Return the [X, Y] coordinate for the center point of the cell that contains the specified text.  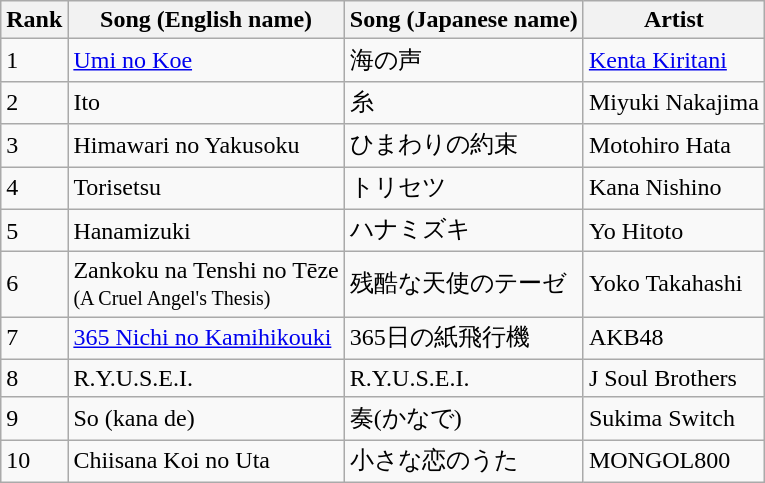
Ito [206, 102]
1 [34, 60]
5 [34, 230]
Artist [674, 20]
Umi no Koe [206, 60]
Hanamizuki [206, 230]
奏(かなで) [464, 418]
Song (English name) [206, 20]
残酷な天使のテーゼ [464, 284]
So (kana de) [206, 418]
4 [34, 188]
Rank [34, 20]
Torisetsu [206, 188]
MONGOL800 [674, 462]
9 [34, 418]
Himawari no Yakusoku [206, 146]
Zankoku na Tenshi no Tēze (A Cruel Angel's Thesis) [206, 284]
7 [34, 338]
6 [34, 284]
2 [34, 102]
Sukima Switch [674, 418]
Miyuki Nakajima [674, 102]
ひまわりの約束 [464, 146]
海の声 [464, 60]
8 [34, 378]
AKB48 [674, 338]
3 [34, 146]
10 [34, 462]
トリセツ [464, 188]
Kenta Kiritani [674, 60]
365日の紙飛行機 [464, 338]
J Soul Brothers [674, 378]
Song (Japanese name) [464, 20]
ハナミズキ [464, 230]
糸 [464, 102]
Yo Hitoto [674, 230]
Kana Nishino [674, 188]
Motohiro Hata [674, 146]
Yoko Takahashi [674, 284]
365 Nichi no Kamihikouki [206, 338]
小さな恋のうた [464, 462]
Chiisana Koi no Uta [206, 462]
